Find where the given text appears and provide that cell's center as (X, Y) coordinate. 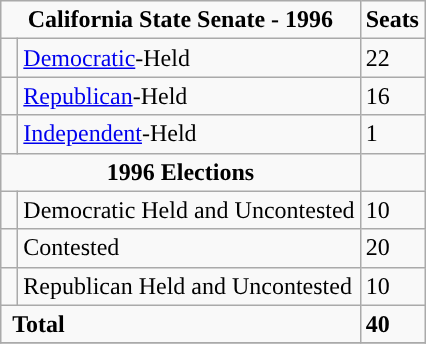
1 (392, 134)
16 (392, 96)
40 (392, 324)
Democratic-Held (189, 58)
Independent-Held (189, 134)
Contested (189, 248)
1996 Elections (180, 172)
22 (392, 58)
Republican-Held (189, 96)
Total (180, 324)
California State Senate - 1996 (180, 20)
Republican Held and Uncontested (189, 286)
Seats (392, 20)
Democratic Held and Uncontested (189, 210)
20 (392, 248)
